Pinpoint the cell where the given text exists, returning its (x, y) midpoint coordinate. 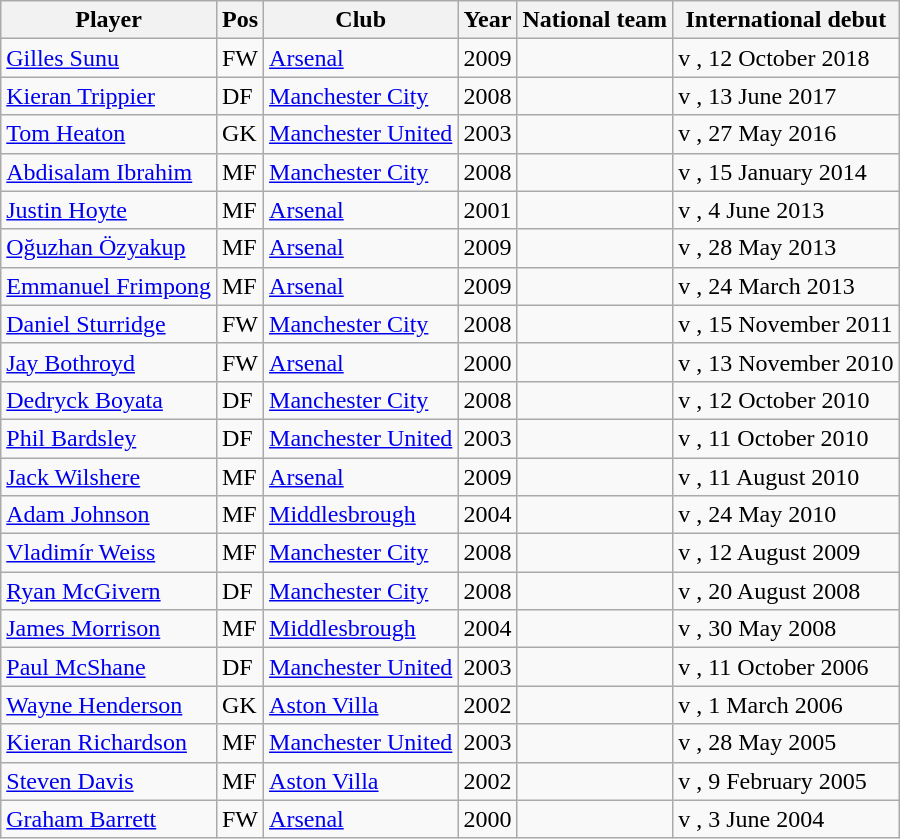
v , 24 March 2013 (786, 286)
v , 20 August 2008 (786, 591)
Abdisalam Ibrahim (109, 172)
v , 15 January 2014 (786, 172)
v , 11 October 2006 (786, 667)
v , 27 May 2016 (786, 134)
v , 12 October 2010 (786, 400)
Paul McShane (109, 667)
v , 4 June 2013 (786, 210)
Gilles Sunu (109, 58)
Ryan McGivern (109, 591)
v , 15 November 2011 (786, 324)
v , 28 May 2005 (786, 743)
Kieran Richardson (109, 743)
Jack Wilshere (109, 477)
Wayne Henderson (109, 705)
v , 30 May 2008 (786, 629)
2001 (488, 210)
v , 12 October 2018 (786, 58)
Year (488, 20)
National team (595, 20)
v , 13 June 2017 (786, 96)
Club (361, 20)
v , 12 August 2009 (786, 553)
James Morrison (109, 629)
Kieran Trippier (109, 96)
v , 9 February 2005 (786, 781)
v , 24 May 2010 (786, 515)
Emmanuel Frimpong (109, 286)
v , 11 August 2010 (786, 477)
Steven Davis (109, 781)
Tom Heaton (109, 134)
Graham Barrett (109, 819)
Daniel Sturridge (109, 324)
Oğuzhan Özyakup (109, 248)
Pos (240, 20)
Dedryck Boyata (109, 400)
v , 1 March 2006 (786, 705)
Adam Johnson (109, 515)
v , 11 October 2010 (786, 438)
Vladimír Weiss (109, 553)
Player (109, 20)
v , 13 November 2010 (786, 362)
Phil Bardsley (109, 438)
Jay Bothroyd (109, 362)
International debut (786, 20)
v , 3 June 2004 (786, 819)
v , 28 May 2013 (786, 248)
Justin Hoyte (109, 210)
